For the text-containing cell, return its midpoint in [x, y] coordinate format. 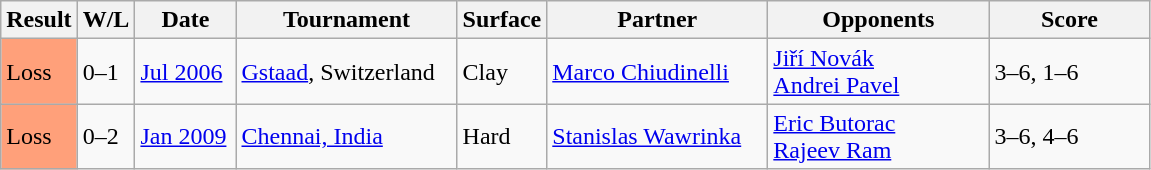
Jiří Novák Andrei Pavel [878, 72]
Surface [502, 20]
Result [39, 20]
Date [186, 20]
Jan 2009 [186, 136]
Marco Chiudinelli [658, 72]
Stanislas Wawrinka [658, 136]
Chennai, India [346, 136]
Partner [658, 20]
Jul 2006 [186, 72]
0–1 [106, 72]
Opponents [878, 20]
Clay [502, 72]
W/L [106, 20]
3–6, 1–6 [1070, 72]
Score [1070, 20]
Gstaad, Switzerland [346, 72]
Tournament [346, 20]
Hard [502, 136]
Eric Butorac Rajeev Ram [878, 136]
3–6, 4–6 [1070, 136]
0–2 [106, 136]
